Return the (x, y) coordinate for the center point of the cell that contains the specified text.  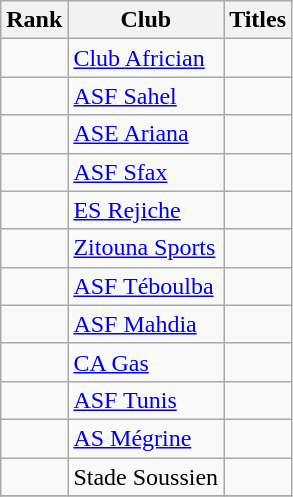
ASE Ariana (146, 134)
Club (146, 20)
ASF Sfax (146, 172)
Titles (258, 20)
Stade Soussien (146, 477)
ASF Tunis (146, 400)
Zitouna Sports (146, 248)
CA Gas (146, 362)
ASF Téboulba (146, 286)
Rank (34, 20)
ASF Mahdia (146, 324)
ASF Sahel (146, 96)
ES Rejiche (146, 210)
AS Mégrine (146, 438)
Club Africian (146, 58)
